Determine the [x, y] coordinate at the center of the cell enclosing the given text.  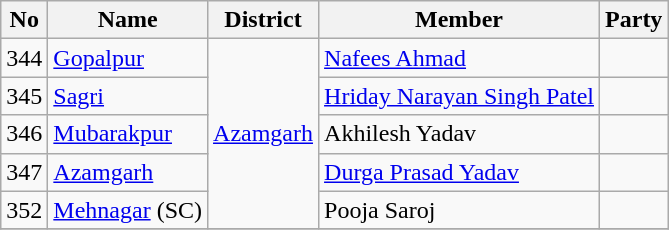
Name [128, 20]
Member [460, 20]
Durga Prasad Yadav [460, 172]
344 [24, 58]
345 [24, 96]
Party [634, 20]
Akhilesh Yadav [460, 134]
352 [24, 210]
Gopalpur [128, 58]
District [264, 20]
347 [24, 172]
Nafees Ahmad [460, 58]
Mehnagar (SC) [128, 210]
Pooja Saroj [460, 210]
346 [24, 134]
Sagri [128, 96]
No [24, 20]
Hriday Narayan Singh Patel [460, 96]
Mubarakpur [128, 134]
